Locate the cell with the specified text and output its (X, Y) center coordinate. 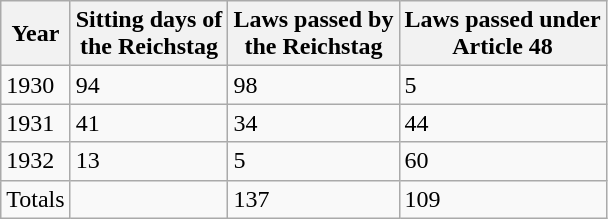
Laws passed underArticle 48 (502, 34)
Laws passed bythe Reichstag (314, 34)
41 (149, 123)
1930 (36, 85)
Year (36, 34)
109 (502, 199)
13 (149, 161)
34 (314, 123)
44 (502, 123)
Totals (36, 199)
Sitting days ofthe Reichstag (149, 34)
137 (314, 199)
98 (314, 85)
1931 (36, 123)
60 (502, 161)
94 (149, 85)
1932 (36, 161)
